Return (x, y) of the center of cell containing provided text 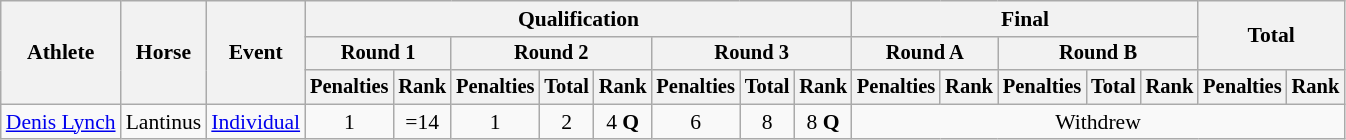
Athlete (61, 52)
Round 2 (551, 54)
Withdrew (1098, 122)
Round B (1098, 54)
Round 3 (751, 54)
Final (1025, 19)
Qualification (578, 19)
Horse (164, 52)
6 (695, 122)
=14 (422, 122)
8 Q (823, 122)
Individual (256, 122)
4 Q (623, 122)
Denis Lynch (61, 122)
8 (768, 122)
Event (256, 52)
Lantinus (164, 122)
Round 1 (378, 54)
2 (566, 122)
Round A (925, 54)
